Return (X, Y) of the center of cell containing provided text 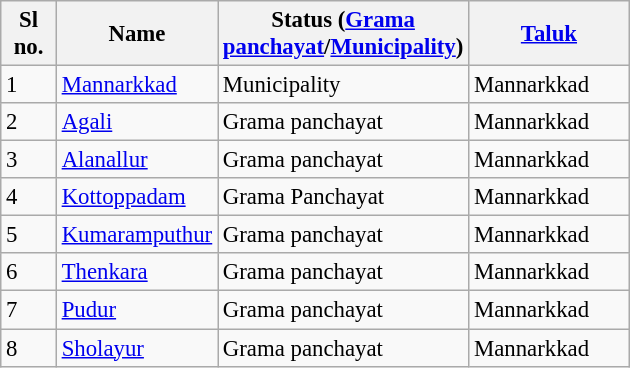
Sholayur (136, 348)
Status (Grama panchayat/Municipality) (344, 34)
Thenkara (136, 273)
Kottoppadam (136, 197)
Agali (136, 122)
Alanallur (136, 160)
Kumaramputhur (136, 235)
4 (29, 197)
2 (29, 122)
Grama Panchayat (344, 197)
Municipality (344, 85)
1 (29, 85)
Pudur (136, 310)
Taluk (550, 34)
Name (136, 34)
7 (29, 310)
5 (29, 235)
3 (29, 160)
Sl no. (29, 34)
8 (29, 348)
6 (29, 273)
